From the cell containing the given text, extract its center point as [X, Y] coordinate. 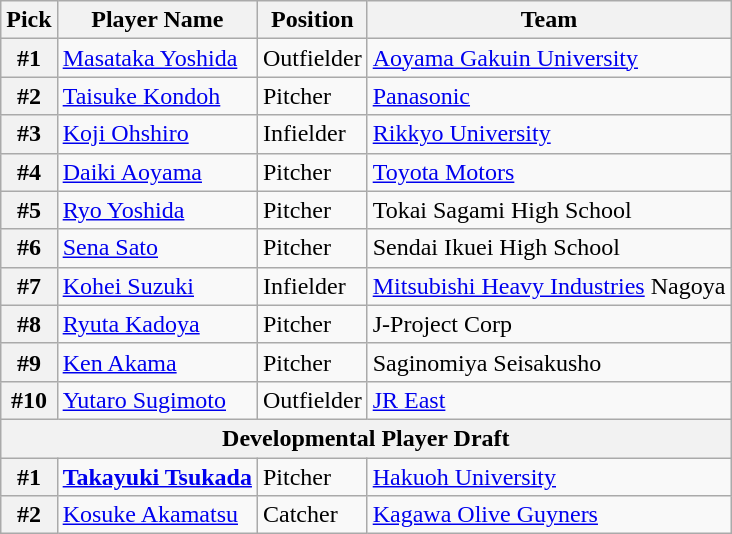
Team [549, 20]
Takayuki Tsukada [157, 477]
Ryuta Kadoya [157, 324]
Taisuke Kondoh [157, 96]
Toyota Motors [549, 172]
Sena Sato [157, 248]
Catcher [312, 515]
#6 [29, 248]
Koji Ohshiro [157, 134]
#8 [29, 324]
Sendai Ikuei High School [549, 248]
Pick [29, 20]
Masataka Yoshida [157, 58]
Developmental Player Draft [366, 438]
Hakuoh University [549, 477]
#7 [29, 286]
Aoyama Gakuin University [549, 58]
Rikkyo University [549, 134]
#5 [29, 210]
Kosuke Akamatsu [157, 515]
Kagawa Olive Guyners [549, 515]
Tokai Sagami High School [549, 210]
Ryo Yoshida [157, 210]
Position [312, 20]
J-Project Corp [549, 324]
JR East [549, 400]
#9 [29, 362]
Player Name [157, 20]
#10 [29, 400]
Daiki Aoyama [157, 172]
Kohei Suzuki [157, 286]
Saginomiya Seisakusho [549, 362]
#3 [29, 134]
#4 [29, 172]
Mitsubishi Heavy Industries Nagoya [549, 286]
Ken Akama [157, 362]
Yutaro Sugimoto [157, 400]
Panasonic [549, 96]
